Find where the given text appears and provide that cell's center as (x, y) coordinate. 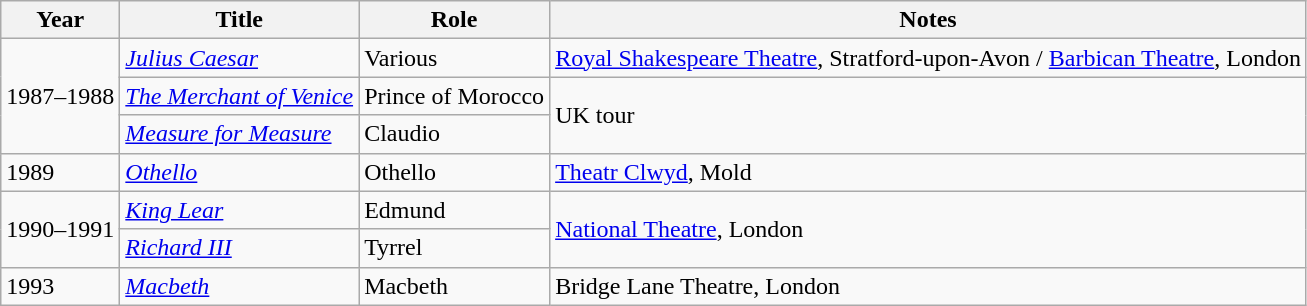
Prince of Morocco (454, 96)
Year (60, 20)
Claudio (454, 134)
UK tour (928, 115)
Richard III (240, 248)
Julius Caesar (240, 58)
Tyrrel (454, 248)
Measure for Measure (240, 134)
Bridge Lane Theatre, London (928, 286)
1990–1991 (60, 229)
Role (454, 20)
1993 (60, 286)
Theatr Clwyd, Mold (928, 172)
Notes (928, 20)
National Theatre, London (928, 229)
1989 (60, 172)
King Lear (240, 210)
Title (240, 20)
The Merchant of Venice (240, 96)
Royal Shakespeare Theatre, Stratford-upon-Avon / Barbican Theatre, London (928, 58)
1987–1988 (60, 96)
Edmund (454, 210)
Various (454, 58)
